Detect which cell encompasses the target text, then output its [X, Y] center coordinate. 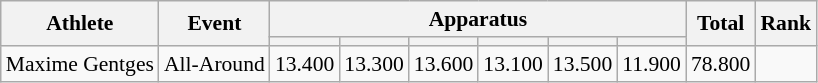
13.400 [304, 64]
Athlete [80, 24]
Maxime Gentges [80, 64]
13.600 [444, 64]
11.900 [652, 64]
Total [720, 24]
Event [214, 24]
13.100 [512, 64]
All-Around [214, 64]
Rank [786, 24]
13.500 [582, 64]
78.800 [720, 64]
Apparatus [478, 19]
13.300 [374, 64]
